Return (X, Y) of the center of cell containing provided text 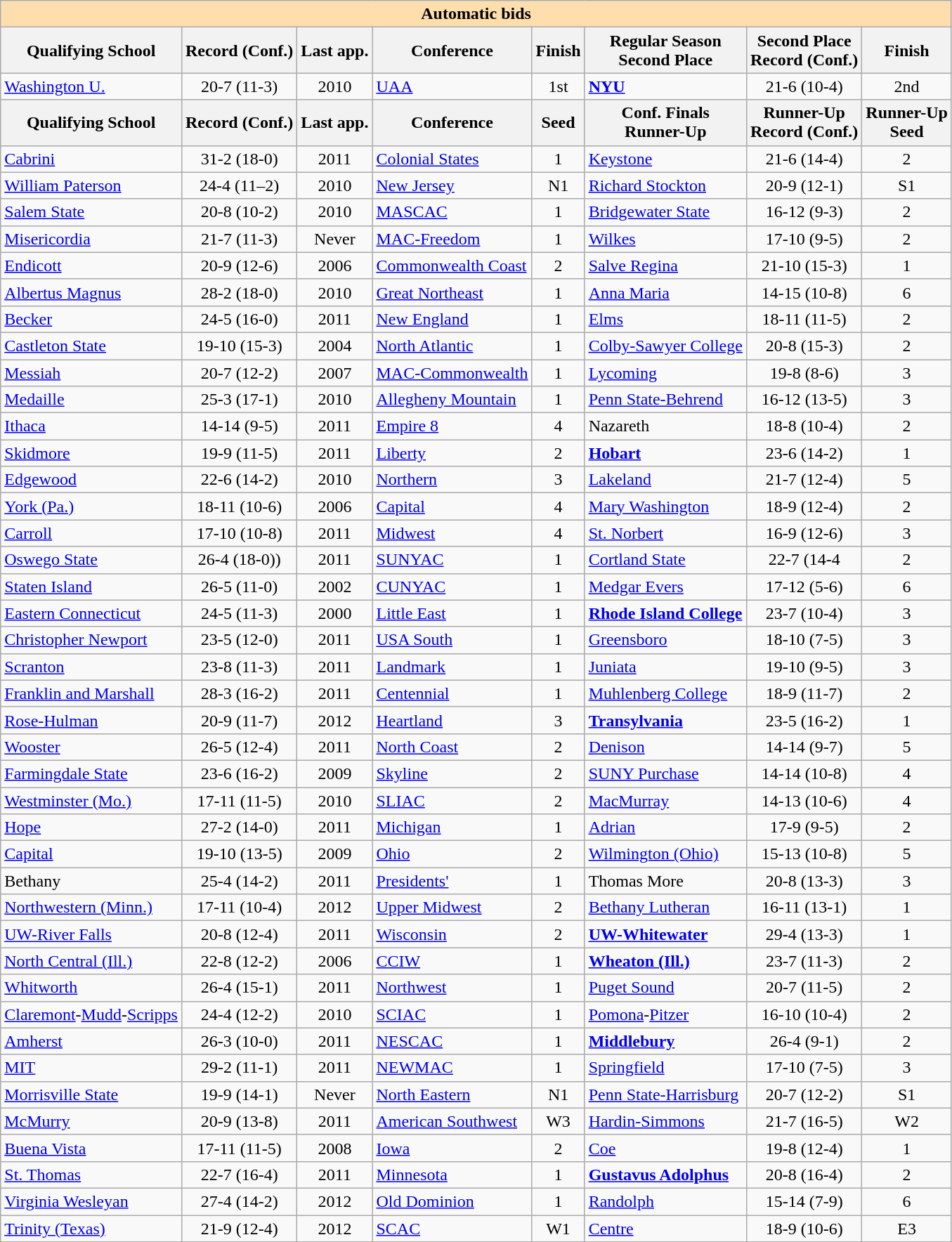
Iowa (452, 1148)
Whitworth (91, 988)
29-4 (13-3) (804, 934)
UAA (452, 86)
Staten Island (91, 587)
28-2 (18-0) (239, 292)
North Atlantic (452, 346)
20-7 (11-3) (239, 86)
Bridgewater State (665, 212)
MAC-Commonwealth (452, 373)
Wheaton (Ill.) (665, 961)
Bethany Lutheran (665, 908)
NYU (665, 86)
21-10 (15-3) (804, 266)
Rhode Island College (665, 613)
28-3 (16-2) (239, 693)
SCIAC (452, 1014)
Rose-Hulman (91, 720)
19-10 (9-5) (804, 667)
Salem State (91, 212)
Northern (452, 480)
15-14 (7-9) (804, 1201)
17-10 (7-5) (804, 1068)
Oswego State (91, 560)
20-7 (11-5) (804, 988)
Morrisville State (91, 1094)
23-5 (12-0) (239, 640)
Runner-UpRecord (Conf.) (804, 122)
23-5 (16-2) (804, 720)
24-4 (12-2) (239, 1014)
21-7 (12-4) (804, 480)
E3 (907, 1229)
18-9 (11-7) (804, 693)
Becker (91, 319)
UW-Whitewater (665, 934)
Conf. FinalsRunner-Up (665, 122)
Ohio (452, 854)
MAC-Freedom (452, 239)
Salve Regina (665, 266)
Landmark (452, 667)
Transylvania (665, 720)
21-7 (16-5) (804, 1121)
Nazareth (665, 426)
Cabrini (91, 159)
Juniata (665, 667)
Endicott (91, 266)
Richard Stockton (665, 185)
Lycoming (665, 373)
20-8 (10-2) (239, 212)
14-14 (9-7) (804, 747)
W2 (907, 1121)
Bethany (91, 881)
19-10 (13-5) (239, 854)
20-8 (12-4) (239, 934)
Hobart (665, 453)
Lakeland (665, 480)
26-5 (11-0) (239, 587)
Virginia Wesleyan (91, 1201)
15-13 (10-8) (804, 854)
25-3 (17-1) (239, 400)
20-8 (13-3) (804, 881)
26-5 (12-4) (239, 747)
29-2 (11-1) (239, 1068)
31-2 (18-0) (239, 159)
Eastern Connecticut (91, 613)
18-11 (10-6) (239, 506)
North Coast (452, 747)
2002 (334, 587)
Christopher Newport (91, 640)
25-4 (14-2) (239, 881)
Adrian (665, 828)
Colby-Sawyer College (665, 346)
Puget Sound (665, 988)
22-8 (12-2) (239, 961)
24-5 (11-3) (239, 613)
23-7 (10-4) (804, 613)
Skyline (452, 773)
Denison (665, 747)
2000 (334, 613)
Coe (665, 1148)
26-4 (9-1) (804, 1041)
Colonial States (452, 159)
Castleton State (91, 346)
Ithaca (91, 426)
20-8 (16-4) (804, 1175)
Allegheny Mountain (452, 400)
SCAC (452, 1229)
Seed (558, 122)
New Jersey (452, 185)
NEWMAC (452, 1068)
21-9 (12-4) (239, 1229)
Westminster (Mo.) (91, 800)
Messiah (91, 373)
Wisconsin (452, 934)
Anna Maria (665, 292)
Northwest (452, 988)
Regular SeasonSecond Place (665, 51)
17-10 (10-8) (239, 533)
14-14 (10-8) (804, 773)
Penn State-Harrisburg (665, 1094)
Amherst (91, 1041)
22-7 (14-4 (804, 560)
18-8 (10-4) (804, 426)
Farmingdale State (91, 773)
Skidmore (91, 453)
MIT (91, 1068)
1st (558, 86)
Hardin-Simmons (665, 1121)
Albertus Magnus (91, 292)
Medgar Evers (665, 587)
Misericordia (91, 239)
14-14 (9-5) (239, 426)
Medaille (91, 400)
21-6 (14-4) (804, 159)
Wilmington (Ohio) (665, 854)
16-12 (9-3) (804, 212)
Claremont-Mudd-Scripps (91, 1014)
16-12 (13-5) (804, 400)
17-12 (5-6) (804, 587)
Buena Vista (91, 1148)
New England (452, 319)
Franklin and Marshall (91, 693)
North Eastern (452, 1094)
24-4 (11–2) (239, 185)
Runner-UpSeed (907, 122)
Edgewood (91, 480)
18-11 (11-5) (804, 319)
Keystone (665, 159)
Carroll (91, 533)
St. Norbert (665, 533)
21-7 (11-3) (239, 239)
17-11 (10-4) (239, 908)
23-6 (16-2) (239, 773)
Midwest (452, 533)
18-9 (12-4) (804, 506)
27-4 (14-2) (239, 1201)
Cortland State (665, 560)
20-9 (12-6) (239, 266)
Trinity (Texas) (91, 1229)
Commonwealth Coast (452, 266)
USA South (452, 640)
Empire 8 (452, 426)
19-9 (11-5) (239, 453)
CCIW (452, 961)
Wilkes (665, 239)
20-9 (11-7) (239, 720)
2nd (907, 86)
St. Thomas (91, 1175)
Northwestern (Minn.) (91, 908)
CUNYAC (452, 587)
Michigan (452, 828)
18-10 (7-5) (804, 640)
24-5 (16-0) (239, 319)
Old Dominion (452, 1201)
Thomas More (665, 881)
19-8 (8-6) (804, 373)
2008 (334, 1148)
Liberty (452, 453)
Upper Midwest (452, 908)
Hope (91, 828)
MacMurray (665, 800)
SLIAC (452, 800)
18-9 (10-6) (804, 1229)
27-2 (14-0) (239, 828)
SUNYAC (452, 560)
19-10 (15-3) (239, 346)
Mary Washington (665, 506)
Gustavus Adolphus (665, 1175)
NESCAC (452, 1041)
22-6 (14-2) (239, 480)
26-4 (18-0)) (239, 560)
Wooster (91, 747)
Greensboro (665, 640)
Presidents' (452, 881)
14-13 (10-6) (804, 800)
North Central (Ill.) (91, 961)
Scranton (91, 667)
16-10 (10-4) (804, 1014)
26-3 (10-0) (239, 1041)
William Paterson (91, 185)
Elms (665, 319)
23-8 (11-3) (239, 667)
26-4 (15-1) (239, 988)
16-9 (12-6) (804, 533)
UW-River Falls (91, 934)
Heartland (452, 720)
21-6 (10-4) (804, 86)
20-8 (15-3) (804, 346)
14-15 (10-8) (804, 292)
19-8 (12-4) (804, 1148)
Middlebury (665, 1041)
17-10 (9-5) (804, 239)
Great Northeast (452, 292)
Second PlaceRecord (Conf.) (804, 51)
McMurry (91, 1121)
Centennial (452, 693)
Automatic bids (476, 14)
23-6 (14-2) (804, 453)
W3 (558, 1121)
17-9 (9-5) (804, 828)
Little East (452, 613)
2007 (334, 373)
Pomona-Pitzer (665, 1014)
Washington U. (91, 86)
Centre (665, 1229)
Springfield (665, 1068)
22-7 (16-4) (239, 1175)
20-9 (13-8) (239, 1121)
Randolph (665, 1201)
23-7 (11-3) (804, 961)
20-9 (12-1) (804, 185)
19-9 (14-1) (239, 1094)
2004 (334, 346)
16-11 (13-1) (804, 908)
W1 (558, 1229)
Muhlenberg College (665, 693)
SUNY Purchase (665, 773)
York (Pa.) (91, 506)
American Southwest (452, 1121)
Penn State-Behrend (665, 400)
Minnesota (452, 1175)
MASCAC (452, 212)
